Return the [x, y] coordinate for the center point of the cell that contains the specified text.  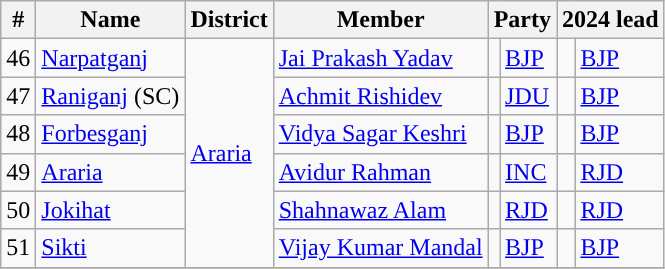
Member [380, 20]
50 [18, 210]
Narpatganj [110, 58]
49 [18, 172]
51 [18, 248]
Name [110, 20]
Raniganj (SC) [110, 96]
INC [528, 172]
47 [18, 96]
Vijay Kumar Mandal [380, 248]
Shahnawaz Alam [380, 210]
Party [522, 20]
Jokihat [110, 210]
District [229, 20]
Achmit Rishidev [380, 96]
46 [18, 58]
Jai Prakash Yadav [380, 58]
# [18, 20]
2024 lead [610, 20]
Vidya Sagar Keshri [380, 134]
Avidur Rahman [380, 172]
JDU [528, 96]
Forbesganj [110, 134]
Sikti [110, 248]
48 [18, 134]
